Capture the cell that displays the provided text and extract its (x, y) central coordinate. 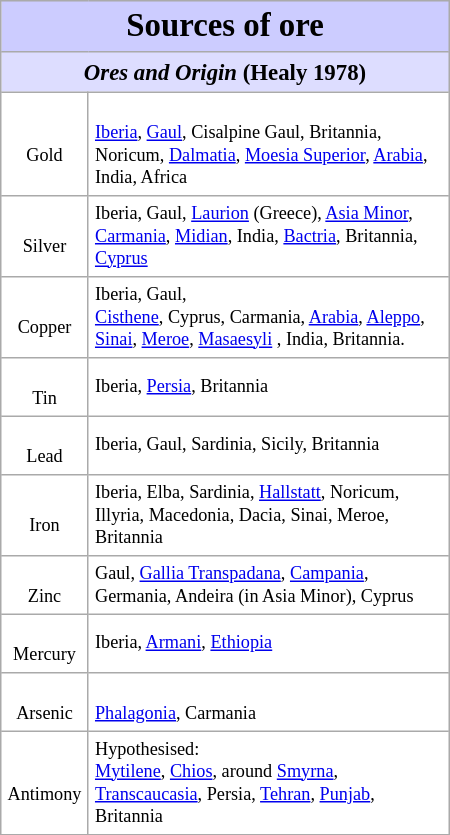
Iberia, Gaul, Laurion (Greece), Asia Minor, Carmania, Midian, India, Bactria, Britannia, Cyprus (268, 236)
Iberia, Gaul,Cisthene, Cyprus, Carmania, Arabia, Aleppo, Sinai, Meroe, Masaesyli , India, Britannia. (268, 316)
Gaul, Gallia Transpadana, Campania, Germania, Andeira (in Asia Minor), Cyprus (268, 584)
Phalagonia, Carmania (268, 701)
Iberia, Armani, Ethiopia (268, 643)
Iberia, Persia, Britannia (268, 386)
Lead (44, 445)
Iberia, Gaul, Sardinia, Sicily, Britannia (268, 445)
Ores and Origin (Healy 1978) (225, 71)
Silver (44, 236)
Sources of ore (225, 26)
Gold (44, 144)
Mercury (44, 643)
Antimony (44, 783)
Arsenic (44, 701)
Zinc (44, 584)
Hypothesised:Mytilene, Chios, around Smyrna, Transcaucasia, Persia, Tehran, Punjab, Britannia (268, 783)
Iberia, Gaul, Cisalpine Gaul, Britannia, Noricum, Dalmatia, Moesia Superior, Arabia, India, Africa (268, 144)
Iberia, Elba, Sardinia, Hallstatt, Noricum, Illyria, Macedonia, Dacia, Sinai, Meroe, Britannia (268, 514)
Iron (44, 514)
Tin (44, 386)
Copper (44, 316)
